Return (X, Y) of the center of cell containing provided text 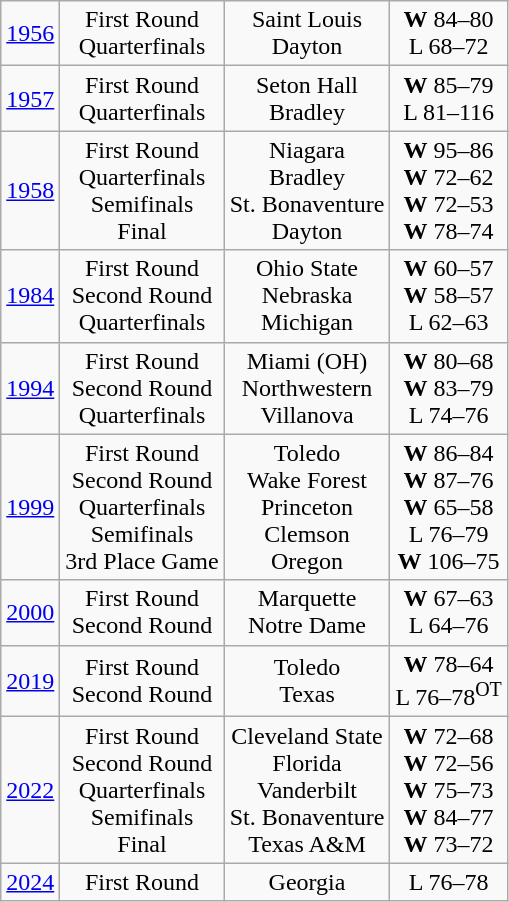
Ohio StateNebraskaMichigan (307, 296)
Miami (OH)NorthwesternVillanova (307, 388)
1957 (30, 98)
First RoundSecond RoundQuarterfinalsSemifinalsFinal (142, 790)
L 76–78 (449, 882)
First RoundQuarterfinalsSemifinalsFinal (142, 190)
Georgia (307, 882)
W 95–86W 72–62W 72–53W 78–74 (449, 190)
2000 (30, 612)
W 72–68W 72–56W 75–73W 84–77W 73–72 (449, 790)
2022 (30, 790)
1958 (30, 190)
1984 (30, 296)
W 84–80L 68–72 (449, 34)
1956 (30, 34)
W 85–79L 81–116 (449, 98)
Cleveland StateFloridaVanderbiltSt. BonaventureTexas A&M (307, 790)
1999 (30, 507)
First RoundSecond RoundQuarterfinalsSemifinals3rd Place Game (142, 507)
ToledoWake ForestPrincetonClemsonOregon (307, 507)
Seton HallBradley (307, 98)
Saint LouisDayton (307, 34)
W 78–64L 76–78OT (449, 681)
2019 (30, 681)
W 67–63L 64–76 (449, 612)
NiagaraBradleySt. BonaventureDayton (307, 190)
MarquetteNotre Dame (307, 612)
First Round (142, 882)
ToledoTexas (307, 681)
W 86–84W 87–76W 65–58L 76–79W 106–75 (449, 507)
W 60–57W 58–57L 62–63 (449, 296)
W 80–68W 83–79L 74–76 (449, 388)
1994 (30, 388)
2024 (30, 882)
